Return the [X, Y] coordinate for the center point of the cell that contains the specified text.  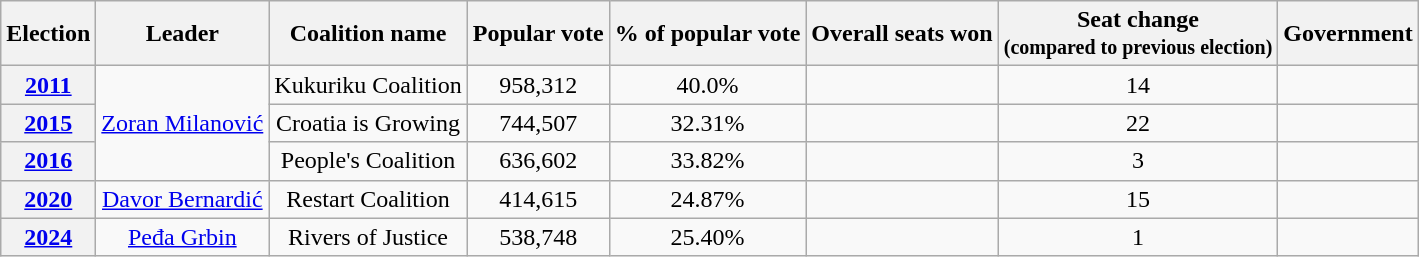
Croatia is Growing [368, 123]
744,507 [538, 123]
2016 [48, 161]
2020 [48, 199]
2011 [48, 85]
2024 [48, 237]
% of popular vote [708, 34]
3 [1138, 161]
2015 [48, 123]
538,748 [538, 237]
People's Coalition [368, 161]
Popular vote [538, 34]
Restart Coalition [368, 199]
958,312 [538, 85]
33.82% [708, 161]
Zoran Milanović [182, 123]
636,602 [538, 161]
Rivers of Justice [368, 237]
24.87% [708, 199]
Government [1348, 34]
Election [48, 34]
Kukuriku Coalition [368, 85]
14 [1138, 85]
Coalition name [368, 34]
15 [1138, 199]
1 [1138, 237]
Seat change(compared to previous election) [1138, 34]
Davor Bernardić [182, 199]
Leader [182, 34]
32.31% [708, 123]
Peđa Grbin [182, 237]
25.40% [708, 237]
414,615 [538, 199]
Overall seats won [902, 34]
40.0% [708, 85]
22 [1138, 123]
